Locate the cell with the specified text and output its [X, Y] center coordinate. 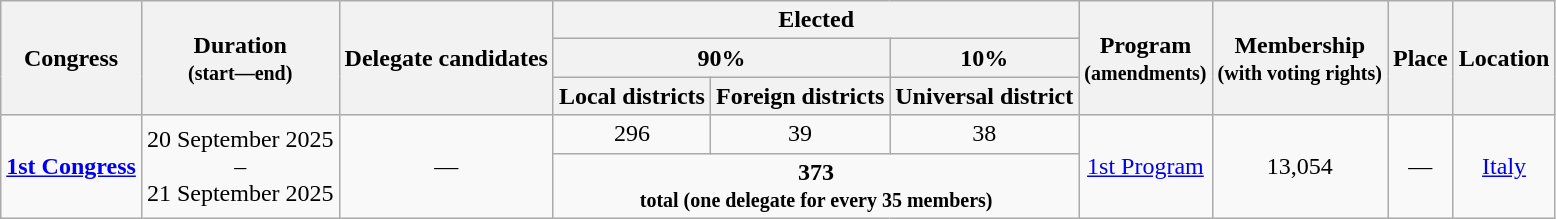
Italy [1504, 166]
Place [1421, 58]
38 [984, 134]
1st Congress [72, 166]
Elected [816, 20]
Local districts [632, 96]
39 [800, 134]
Duration(start—end) [240, 58]
13,054 [1300, 166]
373total (one delegate for every 35 members) [816, 186]
Foreign districts [800, 96]
Delegate candidates [446, 58]
296 [632, 134]
Membership(with voting rights) [1300, 58]
Location [1504, 58]
1st Program [1146, 166]
Universal district [984, 96]
Program(amendments) [1146, 58]
Congress [72, 58]
90% [721, 58]
10% [984, 58]
20 September 2025–21 September 2025 [240, 166]
